Pinpoint the cell where the given text exists, returning its (X, Y) midpoint coordinate. 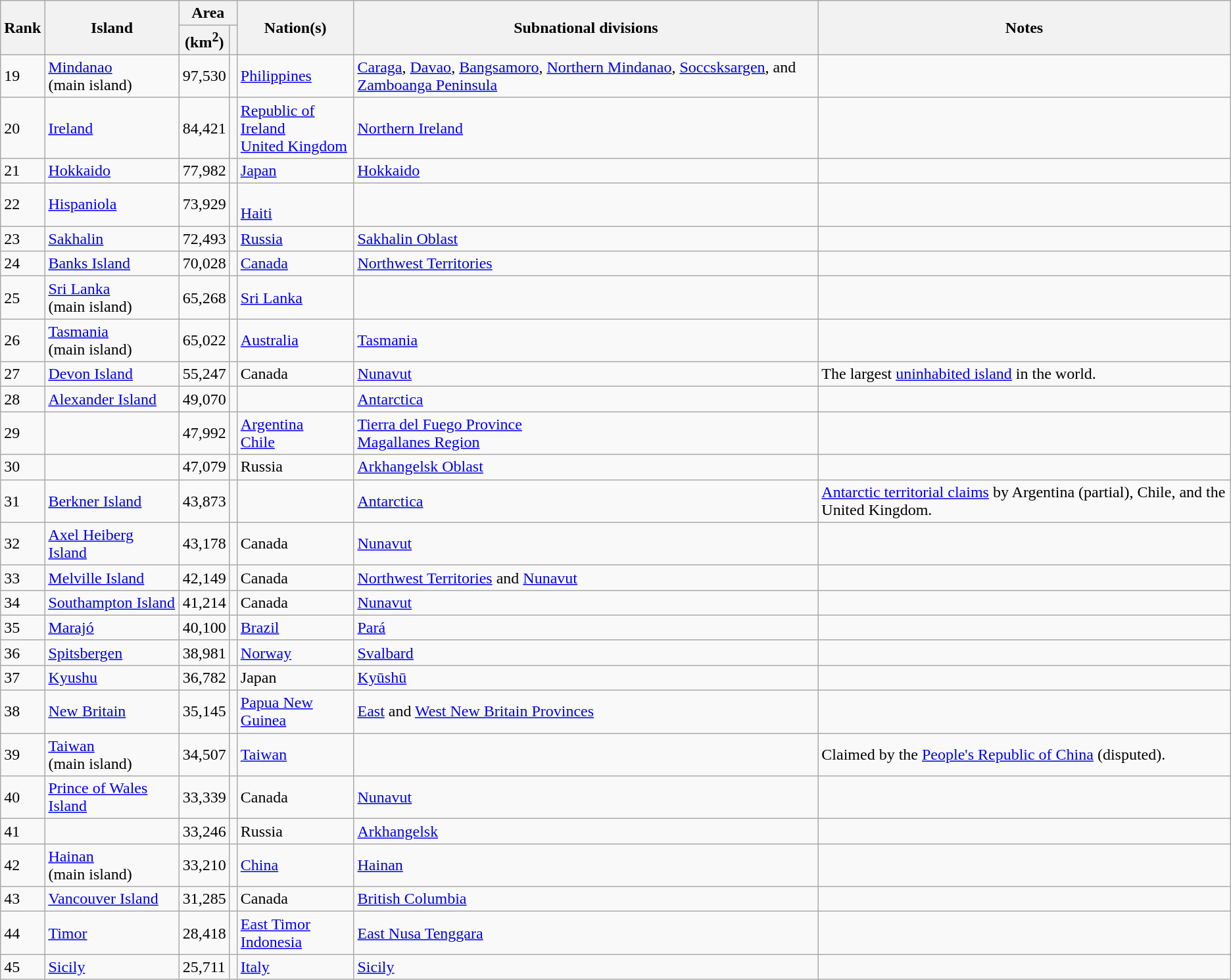
72,493 (204, 239)
East TimorIndonesia (295, 933)
36,782 (204, 677)
31 (22, 501)
Kyushu (112, 677)
65,268 (204, 297)
49,070 (204, 399)
84,421 (204, 128)
Caraga, Davao, Bangsamoro, Northern Mindanao, Soccsksargen, and Zamboanga Peninsula (586, 76)
Mindanao(main island) (112, 76)
Taiwan (295, 755)
39 (22, 755)
36 (22, 652)
20 (22, 128)
Taiwan(main island) (112, 755)
38,981 (204, 652)
Melville Island (112, 577)
Brazil (295, 627)
25,711 (204, 967)
45 (22, 967)
33,246 (204, 831)
China (295, 866)
Italy (295, 967)
40 (22, 797)
Claimed by the People's Republic of China (disputed). (1025, 755)
22 (22, 205)
Northwest Territories (586, 264)
Notes (1025, 28)
Haiti (295, 205)
Tasmania (586, 341)
44 (22, 933)
Island (112, 28)
33,339 (204, 797)
47,079 (204, 467)
Arkhangelsk (586, 831)
British Columbia (586, 899)
Sri Lanka(main island) (112, 297)
(km2) (204, 41)
25 (22, 297)
34,507 (204, 755)
Australia (295, 341)
Ireland (112, 128)
Banks Island (112, 264)
42 (22, 866)
73,929 (204, 205)
55,247 (204, 374)
Berkner Island (112, 501)
37 (22, 677)
65,022 (204, 341)
Sakhalin (112, 239)
38 (22, 712)
Tierra del Fuego ProvinceMagallanes Region (586, 433)
34 (22, 602)
43 (22, 899)
Arkhangelsk Oblast (586, 467)
27 (22, 374)
Spitsbergen (112, 652)
Kyūshū (586, 677)
New Britain (112, 712)
East Nusa Tenggara (586, 933)
28 (22, 399)
32 (22, 543)
Timor (112, 933)
26 (22, 341)
Hainan(main island) (112, 866)
41 (22, 831)
Hainan (586, 866)
Northwest Territories and Nunavut (586, 577)
41,214 (204, 602)
Area (208, 13)
Hispaniola (112, 205)
Philippines (295, 76)
Antarctic territorial claims by Argentina (partial), Chile, and the United Kingdom. (1025, 501)
Southampton Island (112, 602)
21 (22, 170)
35 (22, 627)
43,873 (204, 501)
Vancouver Island (112, 899)
Sri Lanka (295, 297)
Axel Heiberg Island (112, 543)
Subnational divisions (586, 28)
Rank (22, 28)
Sakhalin Oblast (586, 239)
43,178 (204, 543)
47,992 (204, 433)
The largest uninhabited island in the world. (1025, 374)
Alexander Island (112, 399)
40,100 (204, 627)
ArgentinaChile (295, 433)
97,530 (204, 76)
Svalbard (586, 652)
Northern Ireland (586, 128)
Republic of IrelandUnited Kingdom (295, 128)
24 (22, 264)
42,149 (204, 577)
35,145 (204, 712)
19 (22, 76)
East and West New Britain Provinces (586, 712)
Tasmania(main island) (112, 341)
29 (22, 433)
70,028 (204, 264)
23 (22, 239)
28,418 (204, 933)
Norway (295, 652)
Papua New Guinea (295, 712)
Prince of Wales Island (112, 797)
31,285 (204, 899)
33,210 (204, 866)
Nation(s) (295, 28)
30 (22, 467)
Marajó (112, 627)
Pará (586, 627)
33 (22, 577)
Devon Island (112, 374)
77,982 (204, 170)
